From the cell containing the given text, extract its center point as [X, Y] coordinate. 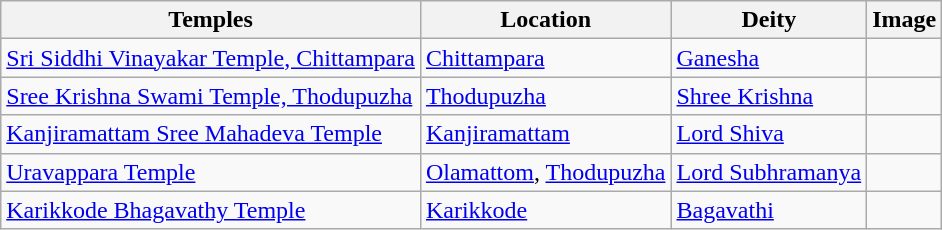
Olamattom, Thodupuzha [546, 172]
Karikkode [546, 210]
Temples [211, 20]
Lord Shiva [769, 134]
Bagavathi [769, 210]
Ganesha [769, 58]
Kanjiramattam [546, 134]
Karikkode Bhagavathy Temple [211, 210]
Lord Subhramanya [769, 172]
Location [546, 20]
Kanjiramattam Sree Mahadeva Temple [211, 134]
Image [904, 20]
Thodupuzha [546, 96]
Shree Krishna [769, 96]
Sri Siddhi Vinayakar Temple, Chittampara [211, 58]
Uravappara Temple [211, 172]
Sree Krishna Swami Temple, Thodupuzha [211, 96]
Chittampara [546, 58]
Deity [769, 20]
